Provide the (X, Y) coordinate of the cell's center where the given text is located.  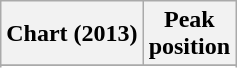
Chart (2013) (72, 34)
Peakposition (189, 34)
